Return the [X, Y] coordinate for the center point of the cell that contains the specified text.  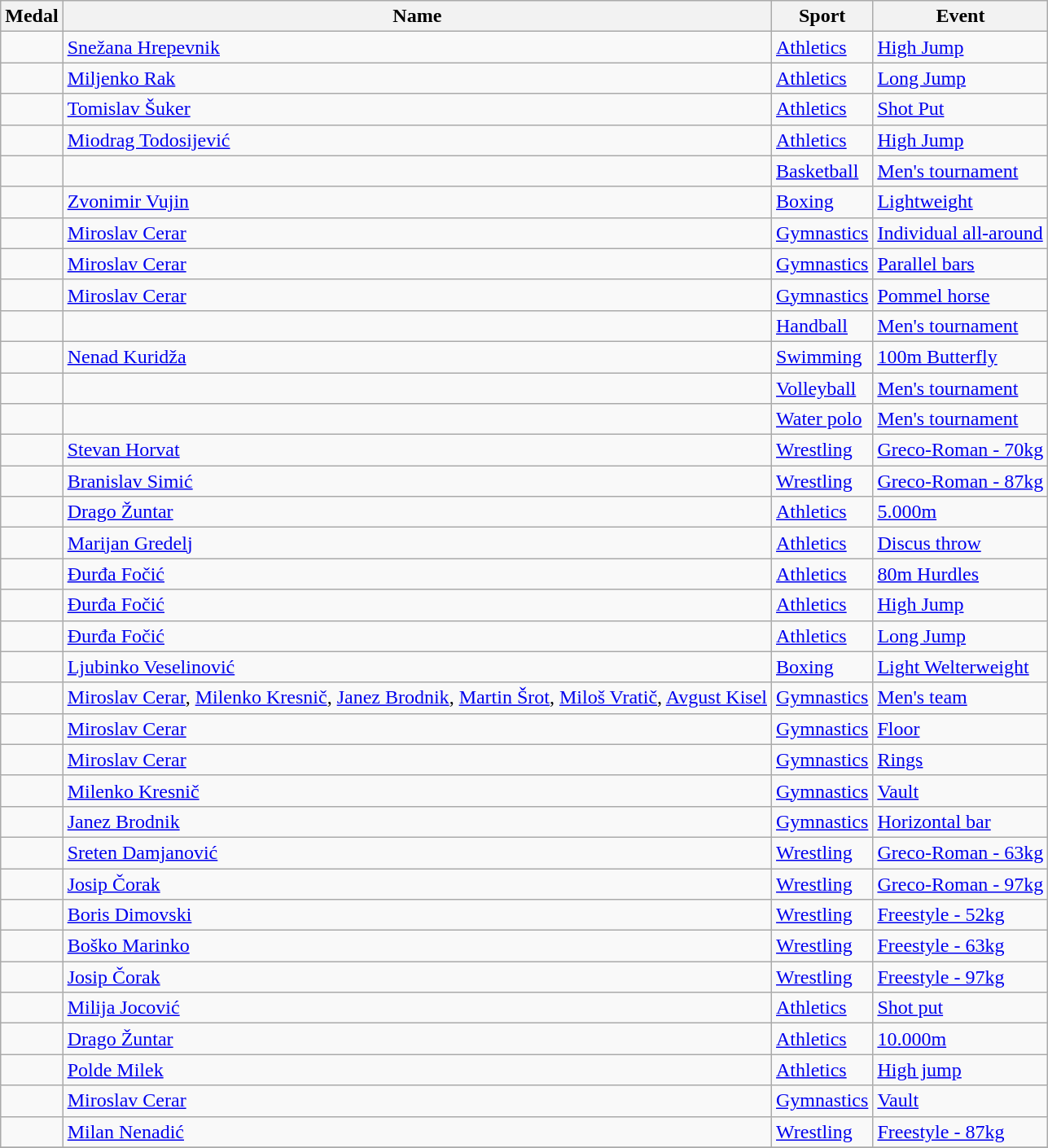
Event [961, 16]
Greco-Roman - 63kg [961, 852]
High jump [961, 1070]
100m Butterfly [961, 357]
5.000m [961, 512]
Greco-Roman - 87kg [961, 481]
Tomislav Šuker [417, 109]
Milija Jocović [417, 1008]
Shot Put [961, 109]
Nenad Kuridža [417, 357]
Ljubinko Veselinović [417, 667]
Individual all-around [961, 233]
Light Welterweight [961, 667]
Zvonimir Vujin [417, 202]
Floor [961, 729]
Basketball [822, 171]
Janez Brodnik [417, 822]
Men's team [961, 698]
Water polo [822, 419]
Greco-Roman - 70kg [961, 450]
Medal [32, 16]
Stevan Horvat [417, 450]
Parallel bars [961, 264]
10.000m [961, 1039]
Marijan Gredelj [417, 543]
Milenko Kresnič [417, 791]
Branislav Simić [417, 481]
Miroslav Cerar, Milenko Kresnič, Janez Brodnik, Martin Šrot, Miloš Vratič, Avgust Kisel [417, 698]
Freestyle - 52kg [961, 915]
Lightweight [961, 202]
Boris Dimovski [417, 915]
Shot put [961, 1008]
Volleyball [822, 388]
Freestyle - 63kg [961, 946]
Snežana Hrepevnik [417, 47]
Boško Marinko [417, 946]
80m Hurdles [961, 574]
Milan Nenadić [417, 1132]
Name [417, 16]
Sport [822, 16]
Rings [961, 760]
Swimming [822, 357]
Polde Milek [417, 1070]
Discus throw [961, 543]
Pommel horse [961, 295]
Sreten Damjanović [417, 852]
Freestyle - 97kg [961, 977]
Handball [822, 326]
Greco-Roman - 97kg [961, 883]
Freestyle - 87kg [961, 1132]
Miodrag Todosijević [417, 140]
Miljenko Rak [417, 78]
Horizontal bar [961, 822]
